Output the [x, y] coordinate of the center of the cell containing the given text.  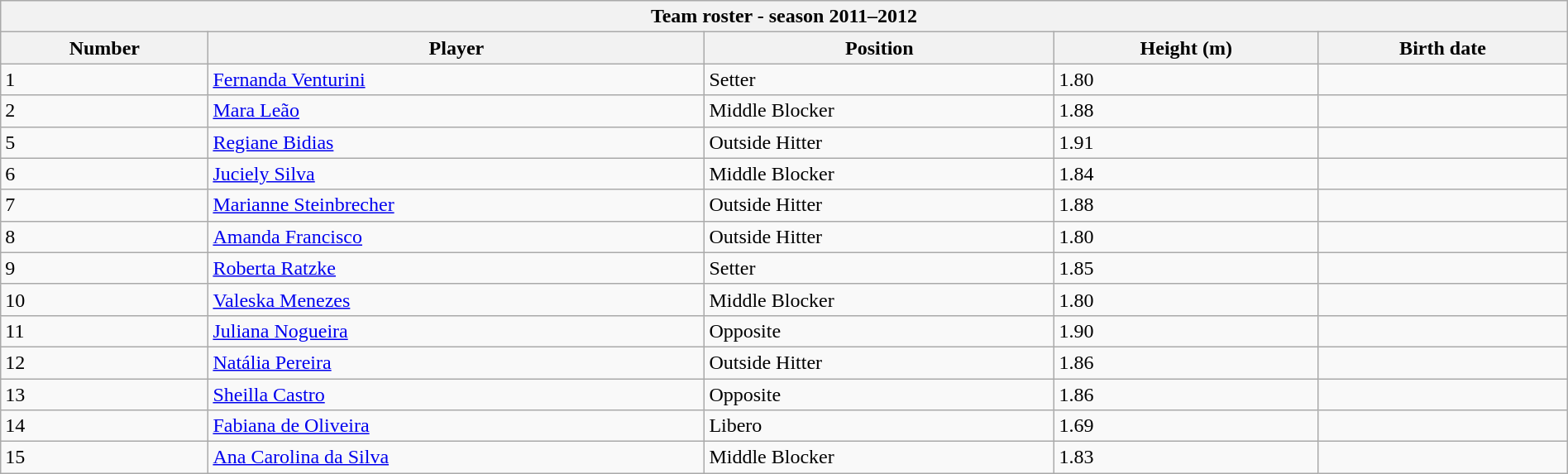
Mara Leão [457, 111]
2 [104, 111]
Sheilla Castro [457, 395]
Libero [880, 426]
1 [104, 79]
1.83 [1186, 457]
10 [104, 299]
8 [104, 237]
1.69 [1186, 426]
7 [104, 205]
Amanda Francisco [457, 237]
1.90 [1186, 331]
Fernanda Venturini [457, 79]
Fabiana de Oliveira [457, 426]
9 [104, 268]
6 [104, 174]
Regiane Bidias [457, 142]
Height (m) [1186, 48]
Juciely Silva [457, 174]
5 [104, 142]
Natália Pereira [457, 362]
11 [104, 331]
1.91 [1186, 142]
Birth date [1443, 48]
Roberta Ratzke [457, 268]
Marianne Steinbrecher [457, 205]
12 [104, 362]
1.84 [1186, 174]
Number [104, 48]
1.85 [1186, 268]
Team roster - season 2011–2012 [784, 17]
14 [104, 426]
Player [457, 48]
Juliana Nogueira [457, 331]
13 [104, 395]
15 [104, 457]
Position [880, 48]
Valeska Menezes [457, 299]
Ana Carolina da Silva [457, 457]
